Locate the cell with the specified text and output its (x, y) center coordinate. 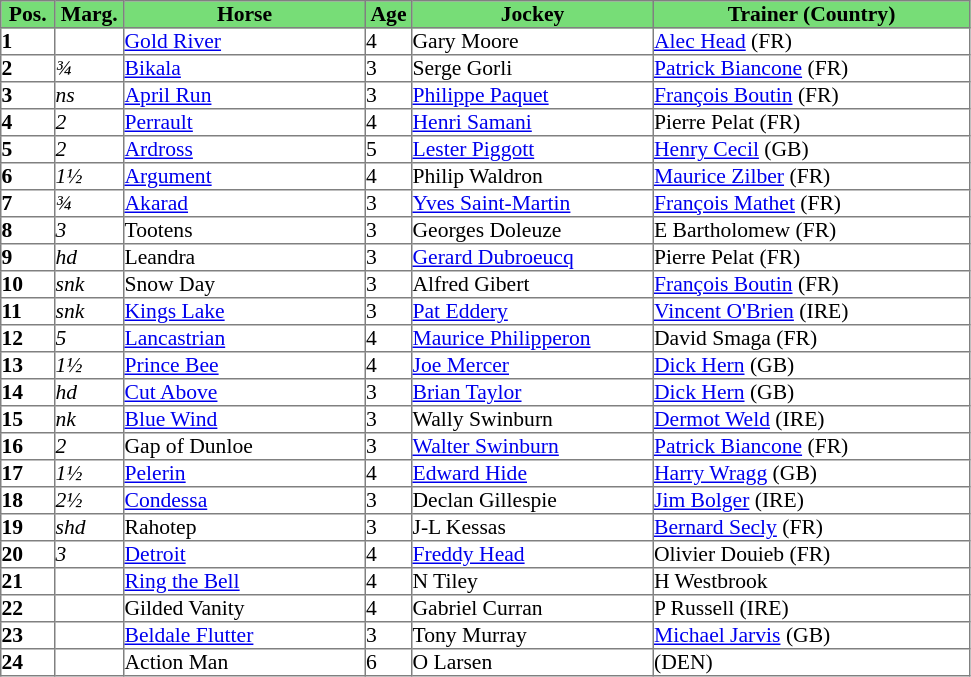
Beldale Flutter (245, 636)
Gabriel Curran (533, 608)
Olivier Douieb (FR) (811, 554)
Kings Lake (245, 312)
Joe Mercer (533, 366)
shd (90, 528)
8 (28, 230)
Argument (245, 176)
J-L Kessas (533, 528)
Action Man (245, 662)
20 (28, 554)
Tony Murray (533, 636)
22 (28, 608)
17 (28, 474)
Harry Wragg (GB) (811, 474)
Philippe Paquet (533, 96)
9 (28, 258)
Condessa (245, 500)
21 (28, 582)
Akarad (245, 204)
Pelerin (245, 474)
Brian Taylor (533, 392)
15 (28, 420)
Freddy Head (533, 554)
Edward Hide (533, 474)
Walter Swinburn (533, 446)
Ardross (245, 150)
O Larsen (533, 662)
Gary Moore (533, 42)
(DEN) (811, 662)
H Westbrook (811, 582)
Prince Bee (245, 366)
13 (28, 366)
P Russell (IRE) (811, 608)
Gilded Vanity (245, 608)
Philip Waldron (533, 176)
1 (28, 42)
Rahotep (245, 528)
Horse (245, 14)
Blue Wind (245, 420)
2½ (90, 500)
N Tiley (533, 582)
Age (388, 14)
Wally Swinburn (533, 420)
Maurice Zilber (FR) (811, 176)
Gold River (245, 42)
14 (28, 392)
ns (90, 96)
Vincent O'Brien (IRE) (811, 312)
Lancastrian (245, 338)
Jockey (533, 14)
Yves Saint-Martin (533, 204)
David Smaga (FR) (811, 338)
Perrault (245, 122)
Michael Jarvis (GB) (811, 636)
Lester Piggott (533, 150)
Serge Gorli (533, 68)
Bikala (245, 68)
Declan Gillespie (533, 500)
Ring the Bell (245, 582)
Marg. (90, 14)
Georges Doleuze (533, 230)
Alfred Gibert (533, 284)
Gerard Dubroeucq (533, 258)
7 (28, 204)
11 (28, 312)
Henry Cecil (GB) (811, 150)
Dermot Weld (IRE) (811, 420)
16 (28, 446)
Alec Head (FR) (811, 42)
Pos. (28, 14)
Trainer (Country) (811, 14)
April Run (245, 96)
18 (28, 500)
Tootens (245, 230)
Detroit (245, 554)
Pat Eddery (533, 312)
12 (28, 338)
Gap of Dunloe (245, 446)
Henri Samani (533, 122)
10 (28, 284)
nk (90, 420)
Maurice Philipperon (533, 338)
Cut Above (245, 392)
19 (28, 528)
François Mathet (FR) (811, 204)
Leandra (245, 258)
Jim Bolger (IRE) (811, 500)
23 (28, 636)
Snow Day (245, 284)
24 (28, 662)
E Bartholomew (FR) (811, 230)
Bernard Secly (FR) (811, 528)
